For the text-containing cell, return its midpoint in [x, y] coordinate format. 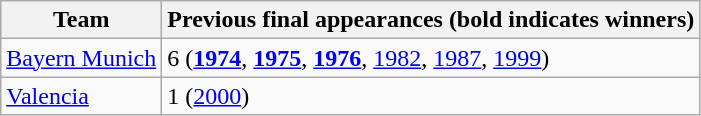
Previous final appearances (bold indicates winners) [431, 20]
1 (2000) [431, 96]
Team [82, 20]
Valencia [82, 96]
6 (1974, 1975, 1976, 1982, 1987, 1999) [431, 58]
Bayern Munich [82, 58]
